Locate the cell with the specified text and output its (x, y) center coordinate. 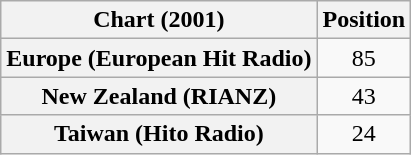
Position (364, 20)
New Zealand (RIANZ) (159, 96)
85 (364, 58)
Chart (2001) (159, 20)
Europe (European Hit Radio) (159, 58)
24 (364, 134)
Taiwan (Hito Radio) (159, 134)
43 (364, 96)
